Determine the [X, Y] coordinate at the center of the cell enclosing the given text.  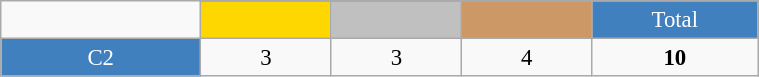
10 [675, 58]
4 [527, 58]
Total [675, 20]
C2 [101, 58]
